Search for the cell housing the specified text and yield its (X, Y) center coordinate. 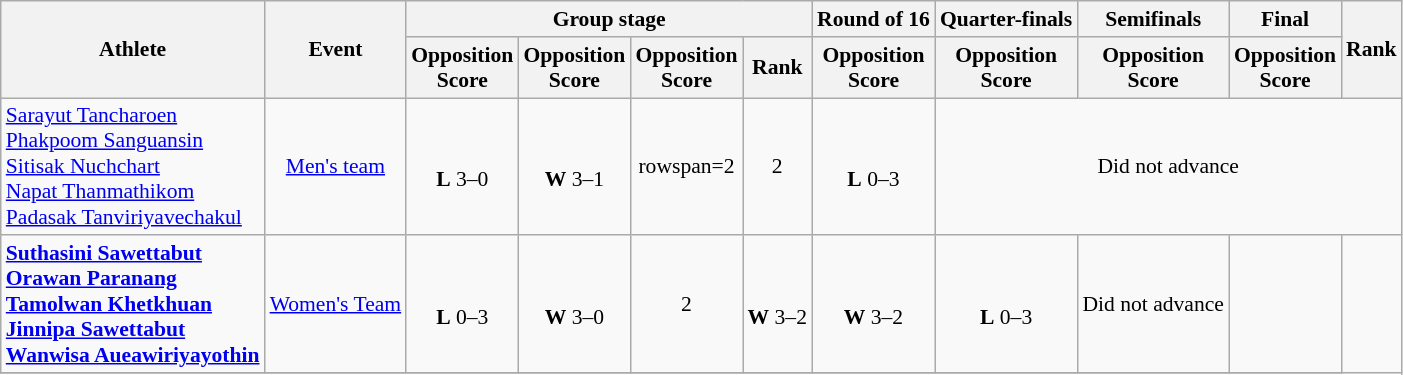
Event (336, 50)
Suthasini SawettabutOrawan ParanangTamolwan KhetkhuanJinnipa SawettabutWanwisa Aueawiriyayothin (133, 305)
Quarter-finals (1006, 19)
rowspan=2 (686, 167)
Final (1285, 19)
Women's Team (336, 305)
Men's team (336, 167)
L 3–0 (462, 167)
W 3–1 (574, 167)
Sarayut TancharoenPhakpoom SanguansinSitisak NuchchartNapat ThanmathikomPadasak Tanviriyavechakul (133, 167)
Round of 16 (874, 19)
Semifinals (1153, 19)
Group stage (609, 19)
Athlete (133, 50)
W 3–0 (574, 305)
